From the cell containing the given text, extract its center point as (x, y) coordinate. 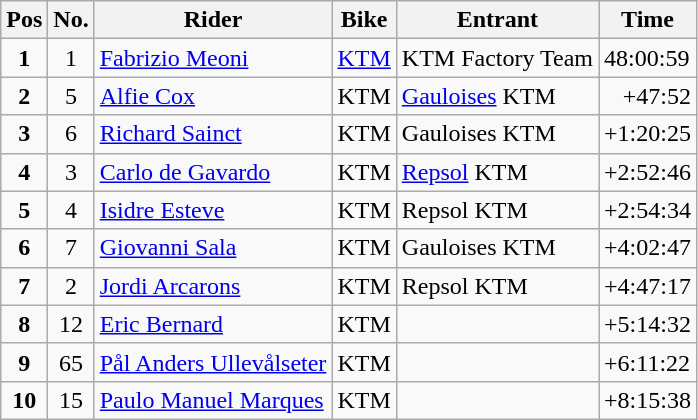
12 (71, 324)
10 (24, 400)
Carlo de Gavardo (213, 172)
Jordi Arcarons (213, 286)
+1:20:25 (648, 134)
Entrant (497, 20)
Bike (364, 20)
48:00:59 (648, 58)
Alfie Cox (213, 96)
+2:52:46 (648, 172)
8 (24, 324)
KTM Factory Team (497, 58)
Paulo Manuel Marques (213, 400)
Pos (24, 20)
Giovanni Sala (213, 248)
Time (648, 20)
Rider (213, 20)
9 (24, 362)
+47:52 (648, 96)
Isidre Esteve (213, 210)
No. (71, 20)
+4:02:47 (648, 248)
+8:15:38 (648, 400)
+5:14:32 (648, 324)
+4:47:17 (648, 286)
Eric Bernard (213, 324)
15 (71, 400)
65 (71, 362)
+6:11:22 (648, 362)
Pål Anders Ullevålseter (213, 362)
Fabrizio Meoni (213, 58)
Richard Sainct (213, 134)
+2:54:34 (648, 210)
